Identify which cell holds the provided text, then report its (x, y) central coordinate. 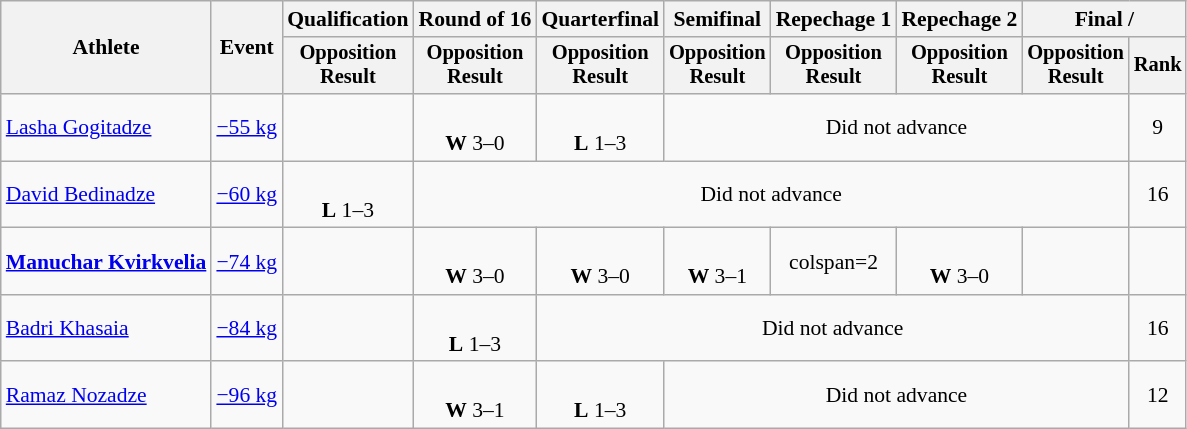
Round of 16 (476, 19)
colspan=2 (834, 262)
Repechage 2 (959, 19)
Badri Khasaia (106, 328)
Ramaz Nozadze (106, 396)
Manuchar Kvirkvelia (106, 262)
−74 kg (246, 262)
−55 kg (246, 128)
Athlete (106, 48)
Quarterfinal (600, 19)
Qualification (348, 19)
Rank (1158, 66)
Repechage 1 (834, 19)
Semifinal (718, 19)
Final / (1104, 19)
9 (1158, 128)
David Bedinadze (106, 194)
−60 kg (246, 194)
−96 kg (246, 396)
Lasha Gogitadze (106, 128)
12 (1158, 396)
Event (246, 48)
−84 kg (246, 328)
